For the text-containing cell, return its midpoint in [x, y] coordinate format. 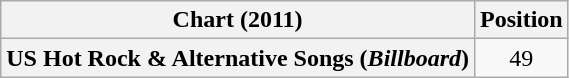
Position [521, 20]
49 [521, 58]
US Hot Rock & Alternative Songs (Billboard) [238, 58]
Chart (2011) [238, 20]
